Scan for the cell matching the given text and deliver its [x, y] coordinate at center. 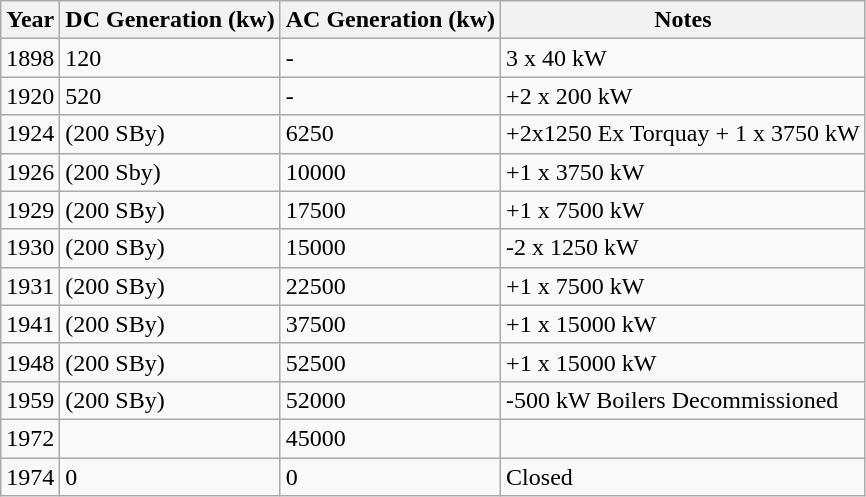
1974 [30, 477]
1924 [30, 134]
520 [170, 96]
-2 x 1250 kW [684, 248]
15000 [390, 248]
1948 [30, 362]
+2x1250 Ex Torquay + 1 x 3750 kW [684, 134]
1959 [30, 400]
(200 Sby) [170, 172]
22500 [390, 286]
37500 [390, 324]
6250 [390, 134]
1926 [30, 172]
-500 kW Boilers Decommissioned [684, 400]
DC Generation (kw) [170, 20]
1931 [30, 286]
3 x 40 kW [684, 58]
+2 x 200 kW [684, 96]
120 [170, 58]
1930 [30, 248]
1972 [30, 438]
1920 [30, 96]
1929 [30, 210]
52000 [390, 400]
52500 [390, 362]
+1 x 3750 kW [684, 172]
10000 [390, 172]
Closed [684, 477]
1898 [30, 58]
AC Generation (kw) [390, 20]
1941 [30, 324]
45000 [390, 438]
Year [30, 20]
Notes [684, 20]
17500 [390, 210]
